Return [x, y] of the center of cell containing provided text 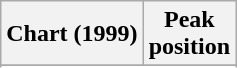
Peakposition [189, 34]
Chart (1999) [72, 34]
